Search for the cell housing the specified text and yield its [X, Y] center coordinate. 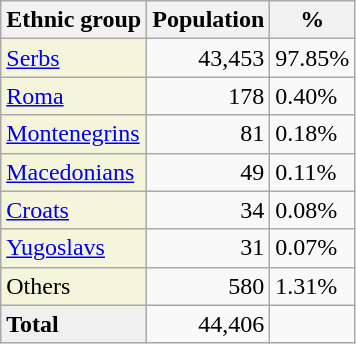
0.18% [312, 134]
1.31% [312, 286]
580 [208, 286]
Ethnic group [74, 20]
% [312, 20]
178 [208, 96]
97.85% [312, 58]
Serbs [74, 58]
0.40% [312, 96]
Others [74, 286]
34 [208, 210]
0.08% [312, 210]
Montenegrins [74, 134]
31 [208, 248]
0.07% [312, 248]
0.11% [312, 172]
Total [74, 324]
Macedonians [74, 172]
Yugoslavs [74, 248]
44,406 [208, 324]
81 [208, 134]
Roma [74, 96]
Croats [74, 210]
43,453 [208, 58]
Population [208, 20]
49 [208, 172]
